From the cell containing the given text, extract its center point as [x, y] coordinate. 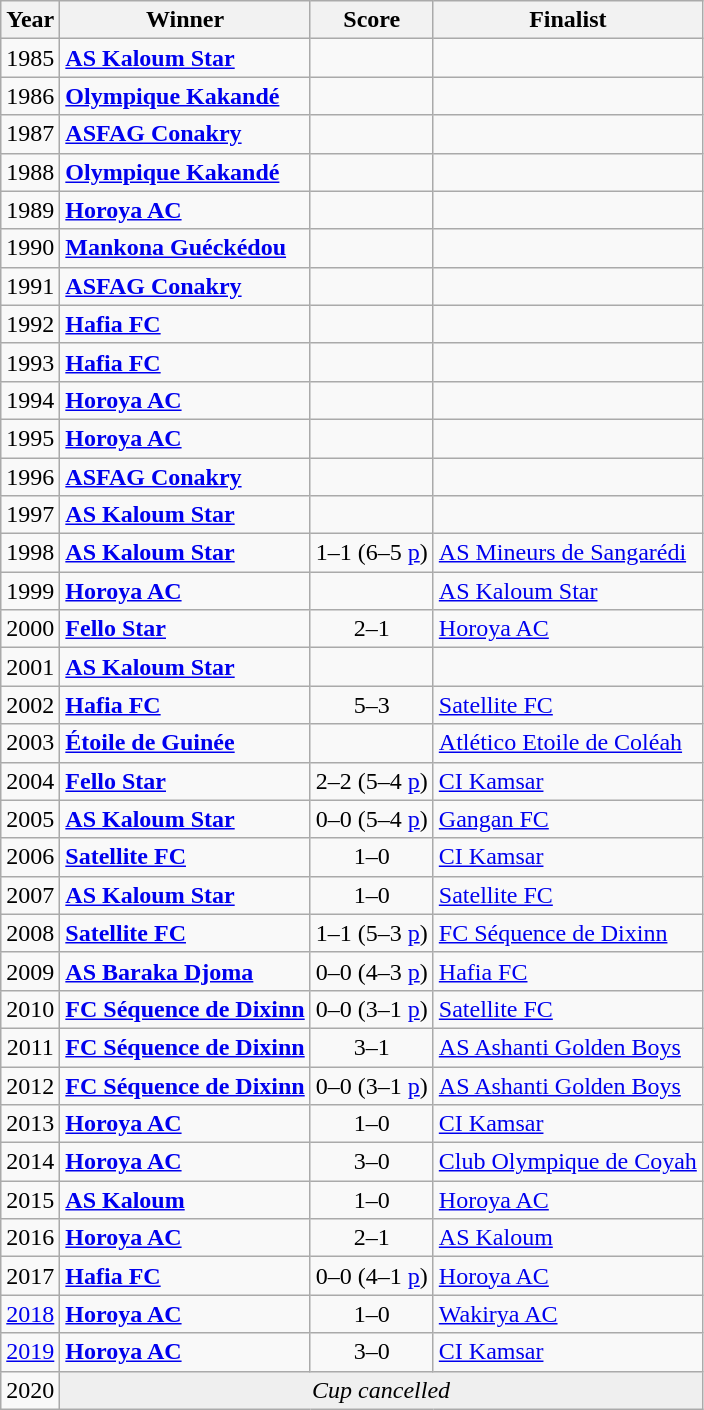
2018 [30, 1314]
1999 [30, 591]
1998 [30, 553]
2002 [30, 705]
1994 [30, 400]
1995 [30, 438]
3–1 [372, 1047]
1991 [30, 286]
1996 [30, 477]
AS Mineurs de Sangarédi [568, 553]
1992 [30, 324]
Mankona Guéckédou [185, 248]
1990 [30, 248]
2006 [30, 857]
Cup cancelled [382, 1390]
1997 [30, 515]
2011 [30, 1047]
Atlético Etoile de Coléah [568, 743]
1–1 (6–5 p) [372, 553]
2020 [30, 1390]
Étoile de Guinée [185, 743]
Club Olympique de Coyah [568, 1162]
1986 [30, 96]
2005 [30, 819]
1993 [30, 362]
2–2 (5–4 p) [372, 781]
2012 [30, 1085]
1987 [30, 134]
2008 [30, 933]
Winner [185, 20]
2014 [30, 1162]
2017 [30, 1276]
0–0 (4–1 p) [372, 1276]
2009 [30, 971]
0–0 (4–3 p) [372, 971]
Year [30, 20]
Score [372, 20]
2000 [30, 629]
2001 [30, 667]
AS Baraka Djoma [185, 971]
2013 [30, 1124]
2015 [30, 1200]
2003 [30, 743]
2007 [30, 895]
1988 [30, 172]
1989 [30, 210]
Finalist [568, 20]
2016 [30, 1238]
1–1 (5–3 p) [372, 933]
1985 [30, 58]
0–0 (5–4 p) [372, 819]
2010 [30, 1009]
2004 [30, 781]
Wakirya AC [568, 1314]
5–3 [372, 705]
Gangan FC [568, 819]
2019 [30, 1352]
